Locate the cell with the specified text and output its (x, y) center coordinate. 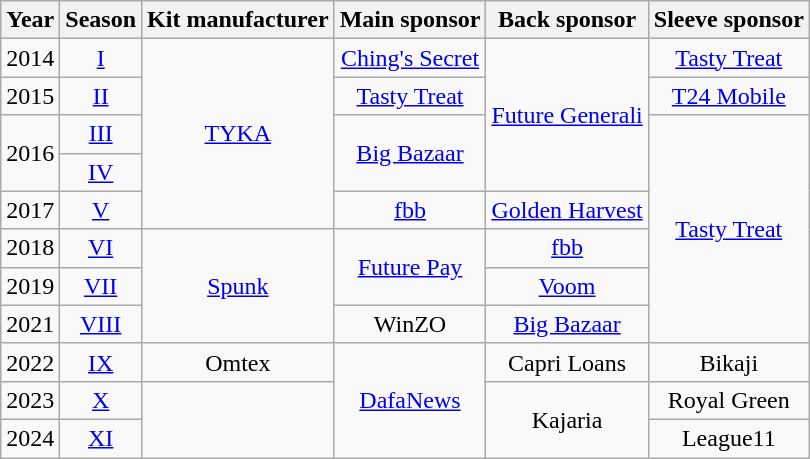
Season (101, 20)
Spunk (238, 286)
XI (101, 438)
Future Pay (410, 267)
2014 (30, 58)
Sleeve sponsor (728, 20)
VI (101, 248)
Future Generali (567, 115)
T24 Mobile (728, 96)
Back sponsor (567, 20)
Golden Harvest (567, 210)
TYKA (238, 134)
2022 (30, 362)
Omtex (238, 362)
III (101, 134)
Kit manufacturer (238, 20)
2015 (30, 96)
V (101, 210)
IV (101, 172)
Bikaji (728, 362)
Capri Loans (567, 362)
2019 (30, 286)
2016 (30, 153)
2021 (30, 324)
Voom (567, 286)
DafaNews (410, 400)
WinZO (410, 324)
VII (101, 286)
II (101, 96)
I (101, 58)
Main sponsor (410, 20)
Year (30, 20)
2017 (30, 210)
VIII (101, 324)
IX (101, 362)
2023 (30, 400)
Ching's Secret (410, 58)
X (101, 400)
2018 (30, 248)
Kajaria (567, 419)
League11 (728, 438)
Royal Green (728, 400)
2024 (30, 438)
